Scan for the cell matching the given text and deliver its (x, y) coordinate at center. 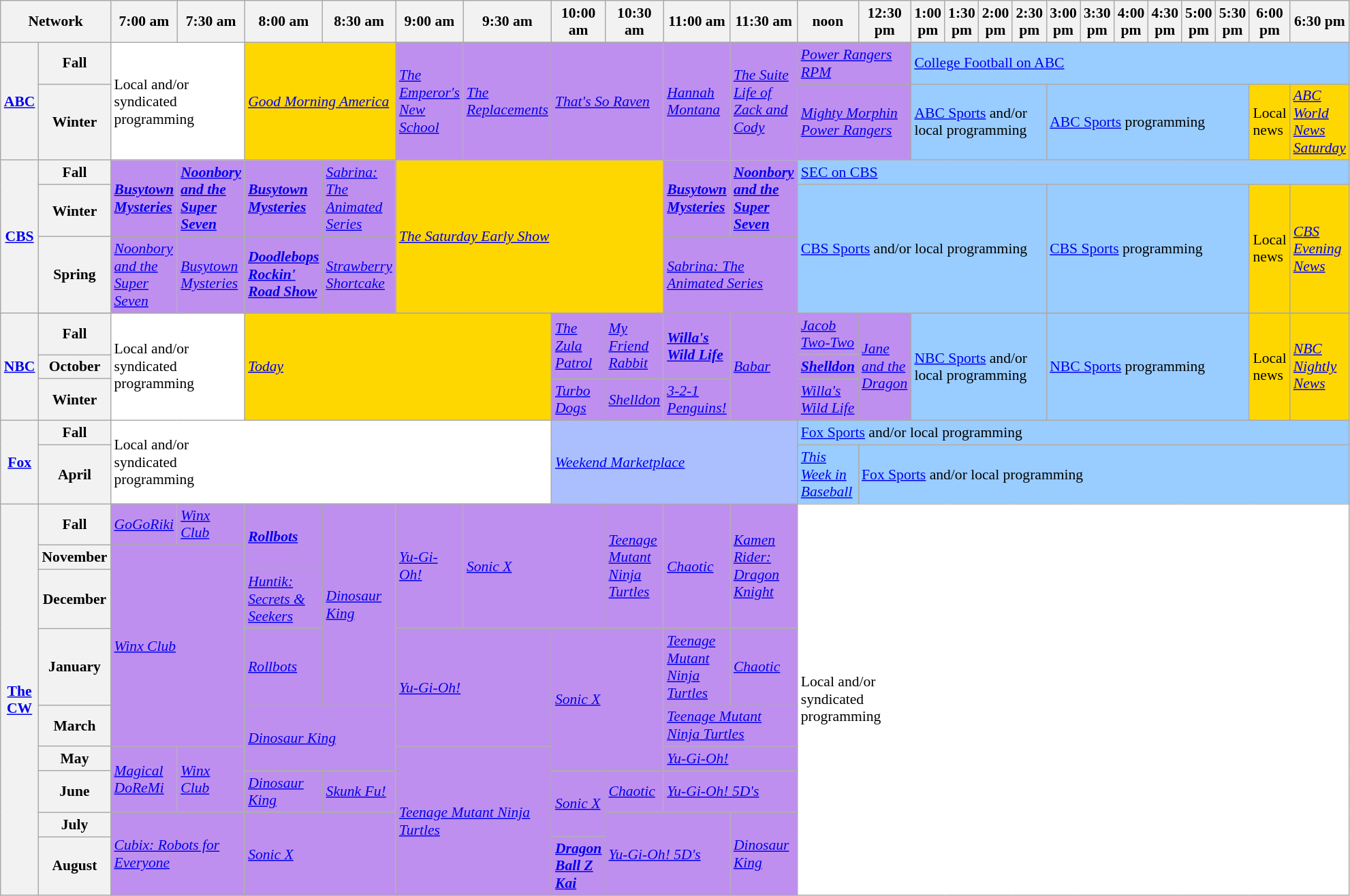
January (74, 667)
7:00 am (144, 22)
Hannah Montana (697, 101)
Mighty Morphin Power Rangers (854, 122)
ABC Sports and/or local programming (978, 122)
2:30 pm (1029, 22)
NBC Sports programming (1148, 367)
NBC Nightly News (1320, 367)
Huntik: Secrets & Seekers (283, 599)
Babar (764, 367)
Skunk Fu! (360, 791)
July (74, 825)
ABC World News Saturday (1320, 122)
College Football on ABC (1130, 63)
Power Rangers RPM (854, 63)
3:30 pm (1097, 22)
October (74, 367)
3-2-1 Penguins! (697, 400)
9:30 am (507, 22)
The Replacements (507, 101)
The Suite Life of Zack and Cody (764, 101)
Strawberry Shortcake (360, 275)
April (74, 474)
Jacob Two-Two (828, 334)
Jane and the Dragon (884, 367)
11:00 am (697, 22)
9:00 am (429, 22)
June (74, 791)
CBS Sports programming (1148, 249)
November (74, 558)
May (74, 759)
6:30 pm (1320, 22)
5:00 pm (1199, 22)
Today (398, 367)
11:30 am (764, 22)
1:30 pm (962, 22)
10:30 am (634, 22)
Turbo Dogs (579, 400)
NBC (20, 367)
Good Morning America (320, 101)
4:30 pm (1165, 22)
CBS Sports and/or local programming (922, 249)
NBC Sports and/or local programming (978, 367)
10:00 am (579, 22)
The Emperor's New School (429, 101)
Network (56, 22)
2:00 pm (996, 22)
8:00 am (283, 22)
CBS (20, 237)
Fox (20, 462)
SEC on CBS (1073, 173)
Cubix: Robots for Everyone (177, 854)
My Friend Rabbit (634, 346)
That's So Raven (608, 101)
Dragon Ball Z Kai (579, 866)
This Week in Baseball (828, 474)
3:00 pm (1063, 22)
March (74, 726)
1:00 pm (928, 22)
Weekend Marketplace (674, 462)
ABC (20, 101)
Doodlebops Rockin' Road Show (283, 275)
August (74, 866)
ABC Sports programming (1148, 122)
4:00 pm (1131, 22)
7:30 am (211, 22)
December (74, 599)
Spring (74, 275)
The Zula Patrol (579, 346)
12:30 pm (884, 22)
Kamen Rider: Dragon Knight (764, 566)
The Saturday Early Show (530, 237)
6:00 pm (1270, 22)
noon (828, 22)
Magical DoReMi (144, 780)
8:30 am (360, 22)
5:30 pm (1233, 22)
GoGoRiki (144, 524)
The CW (20, 700)
CBS Evening News (1320, 249)
